Locate the cell with the specified text and output its [x, y] center coordinate. 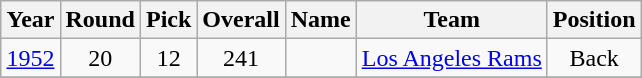
1952 [30, 58]
Team [452, 20]
Los Angeles Rams [452, 58]
20 [100, 58]
12 [168, 58]
Pick [168, 20]
Position [594, 20]
241 [241, 58]
Year [30, 20]
Name [320, 20]
Round [100, 20]
Back [594, 58]
Overall [241, 20]
